Provide the [X, Y] coordinate of the cell's center where the given text is located.  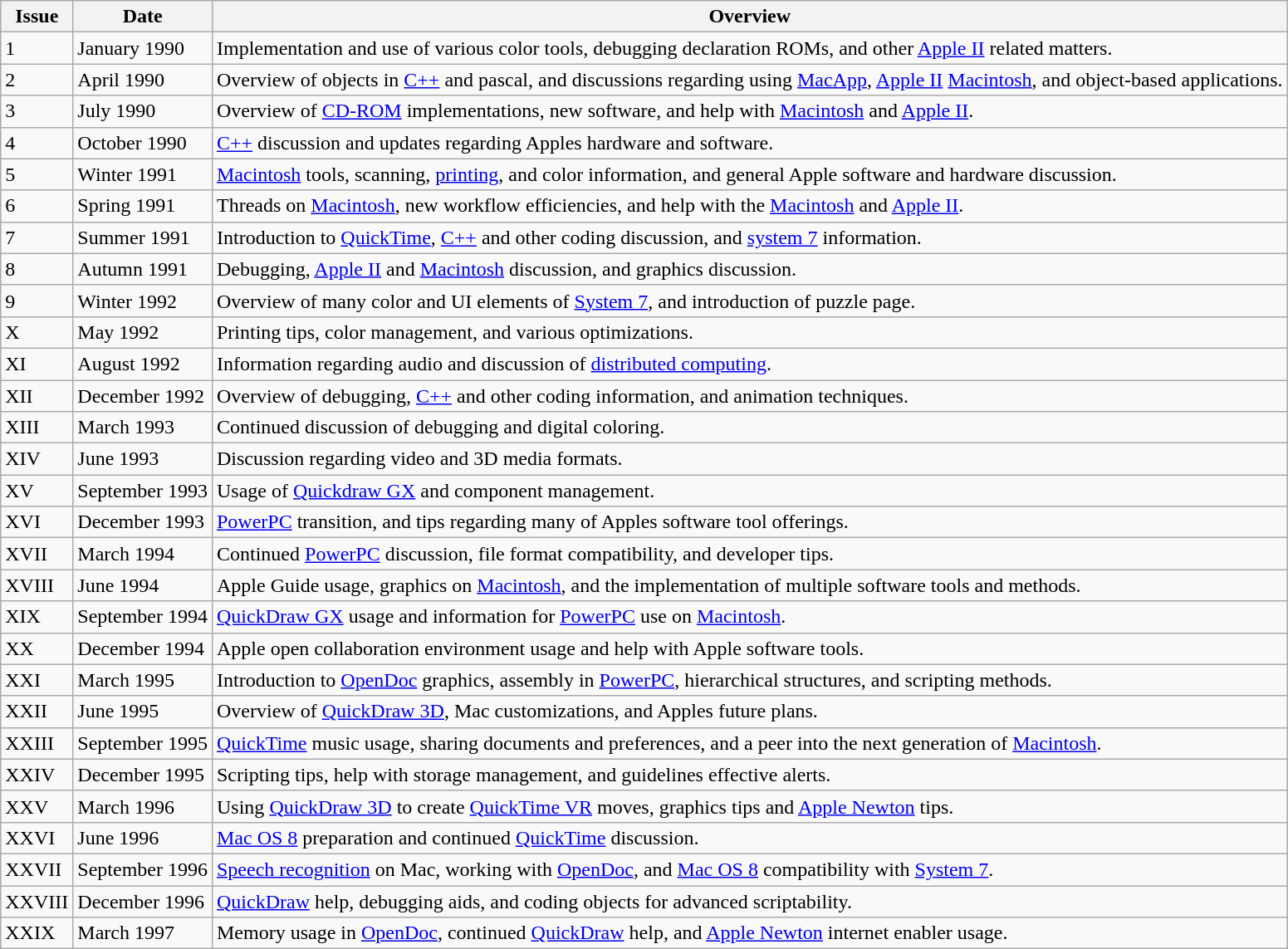
March 1994 [143, 554]
XII [37, 396]
Autumn 1991 [143, 269]
XVII [37, 554]
XXIII [37, 743]
Discussion regarding video and 3D media formats. [749, 459]
X [37, 332]
XIV [37, 459]
XVIII [37, 585]
Overview [749, 17]
Introduction to OpenDoc graphics, assembly in PowerPC, hierarchical structures, and scripting methods. [749, 680]
Date [143, 17]
Implementation and use of various color tools, debugging declaration ROMs, and other Apple II related matters. [749, 48]
XXVII [37, 869]
September 1996 [143, 869]
7 [37, 237]
June 1996 [143, 838]
Overview of CD-ROM implementations, new software, and help with Macintosh and Apple II. [749, 111]
Apple open collaboration environment usage and help with Apple software tools. [749, 648]
Introduction to QuickTime, C++ and other coding discussion, and system 7 information. [749, 237]
Overview of objects in C++ and pascal, and discussions regarding using MacApp, Apple II Macintosh, and object-based applications. [749, 80]
Threads on Macintosh, new workflow efficiencies, and help with the Macintosh and Apple II. [749, 206]
Information regarding audio and discussion of distributed computing. [749, 364]
XXVIII [37, 901]
April 1990 [143, 80]
Summer 1991 [143, 237]
Overview of debugging, C++ and other coding information, and animation techniques. [749, 396]
March 1995 [143, 680]
QuickDraw GX usage and information for PowerPC use on Macintosh. [749, 617]
Using QuickDraw 3D to create QuickTime VR moves, graphics tips and Apple Newton tips. [749, 806]
Memory usage in OpenDoc, continued QuickDraw help, and Apple Newton internet enabler usage. [749, 933]
December 1992 [143, 396]
XXI [37, 680]
XVI [37, 522]
September 1995 [143, 743]
XXIV [37, 775]
March 1993 [143, 428]
October 1990 [143, 143]
July 1990 [143, 111]
Winter 1992 [143, 301]
March 1996 [143, 806]
2 [37, 80]
Apple Guide usage, graphics on Macintosh, and the implementation of multiple software tools and methods. [749, 585]
August 1992 [143, 364]
Macintosh tools, scanning, printing, and color information, and general Apple software and hardware discussion. [749, 174]
3 [37, 111]
PowerPC transition, and tips regarding many of Apples software tool offerings. [749, 522]
December 1995 [143, 775]
Overview of many color and UI elements of System 7, and introduction of puzzle page. [749, 301]
Continued PowerPC discussion, file format compatibility, and developer tips. [749, 554]
XI [37, 364]
8 [37, 269]
Mac OS 8 preparation and continued QuickTime discussion. [749, 838]
Spring 1991 [143, 206]
9 [37, 301]
6 [37, 206]
Scripting tips, help with storage management, and guidelines effective alerts. [749, 775]
Winter 1991 [143, 174]
XXV [37, 806]
December 1996 [143, 901]
1 [37, 48]
December 1993 [143, 522]
XX [37, 648]
June 1993 [143, 459]
XXII [37, 712]
XXIX [37, 933]
September 1993 [143, 491]
May 1992 [143, 332]
Debugging, Apple II and Macintosh discussion, and graphics discussion. [749, 269]
XIII [37, 428]
5 [37, 174]
June 1995 [143, 712]
XXVI [37, 838]
QuickDraw help, debugging aids, and coding objects for advanced scriptability. [749, 901]
Usage of Quickdraw GX and component management. [749, 491]
January 1990 [143, 48]
March 1997 [143, 933]
September 1994 [143, 617]
C++ discussion and updates regarding Apples hardware and software. [749, 143]
Overview of QuickDraw 3D, Mac customizations, and Apples future plans. [749, 712]
Speech recognition on Mac, working with OpenDoc, and Mac OS 8 compatibility with System 7. [749, 869]
Printing tips, color management, and various optimizations. [749, 332]
December 1994 [143, 648]
Issue [37, 17]
June 1994 [143, 585]
XIX [37, 617]
XV [37, 491]
Continued discussion of debugging and digital coloring. [749, 428]
QuickTime music usage, sharing documents and preferences, and a peer into the next generation of Macintosh. [749, 743]
4 [37, 143]
